Search for the cell housing the specified text and yield its (X, Y) center coordinate. 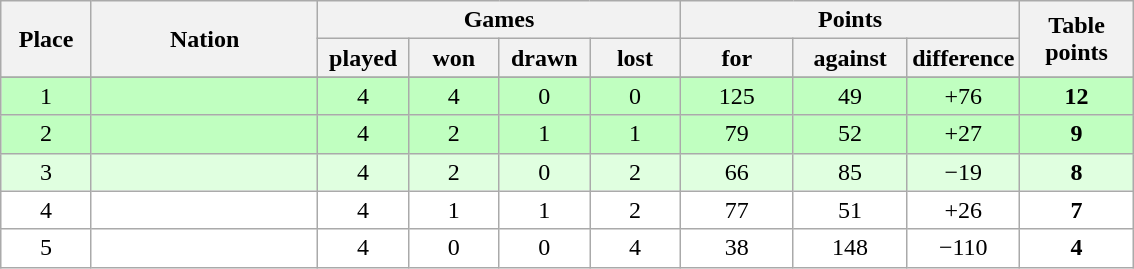
85 (850, 172)
Tablepoints (1076, 39)
against (850, 58)
125 (736, 96)
lost (636, 58)
+27 (964, 134)
+76 (964, 96)
Points (850, 20)
8 (1076, 172)
3 (46, 172)
−110 (964, 248)
+26 (964, 210)
52 (850, 134)
7 (1076, 210)
drawn (544, 58)
difference (964, 58)
Games (499, 20)
−19 (964, 172)
9 (1076, 134)
12 (1076, 96)
49 (850, 96)
played (364, 58)
for (736, 58)
5 (46, 248)
Nation (204, 39)
66 (736, 172)
Place (46, 39)
79 (736, 134)
won (454, 58)
77 (736, 210)
148 (850, 248)
38 (736, 248)
51 (850, 210)
